Return the (X, Y) coordinate for the center point of the cell that contains the specified text.  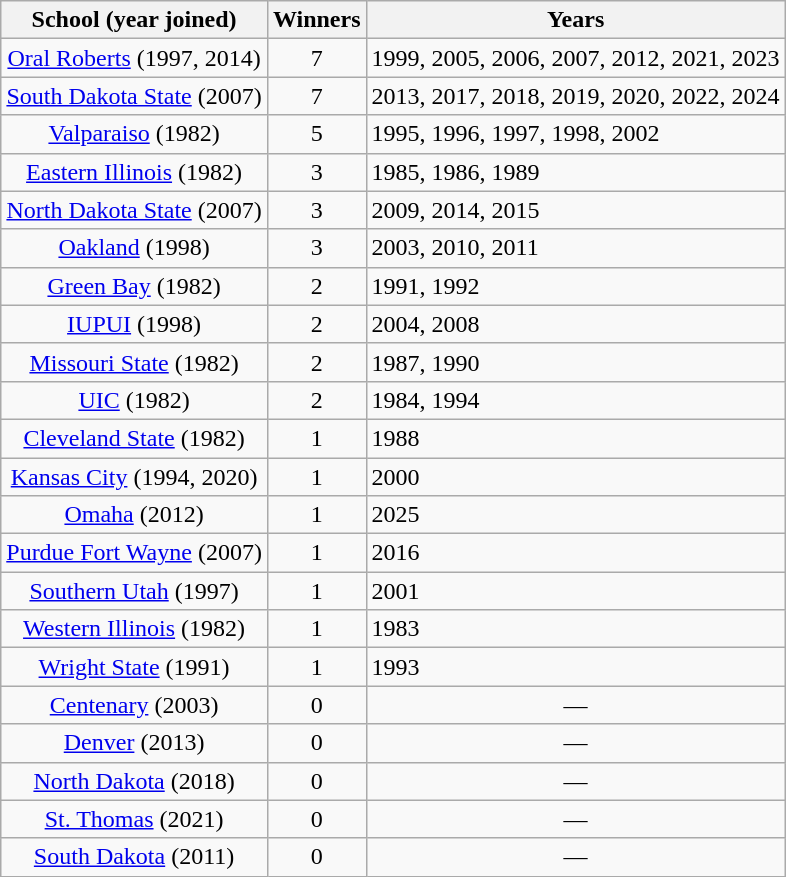
1995, 1996, 1997, 1998, 2002 (576, 134)
Oral Roberts (1997, 2014) (134, 58)
South Dakota State (2007) (134, 96)
2000 (576, 477)
School (year joined) (134, 20)
1983 (576, 629)
Missouri State (1982) (134, 362)
Western Illinois (1982) (134, 629)
1988 (576, 438)
Denver (2013) (134, 743)
2025 (576, 515)
Eastern Illinois (1982) (134, 172)
5 (316, 134)
1993 (576, 667)
Winners (316, 20)
South Dakota (2011) (134, 857)
UIC (1982) (134, 400)
2004, 2008 (576, 324)
Years (576, 20)
North Dakota State (2007) (134, 210)
1984, 1994 (576, 400)
Wright State (1991) (134, 667)
Southern Utah (1997) (134, 591)
1999, 2005, 2006, 2007, 2012, 2021, 2023 (576, 58)
Kansas City (1994, 2020) (134, 477)
2001 (576, 591)
St. Thomas (2021) (134, 819)
1987, 1990 (576, 362)
2013, 2017, 2018, 2019, 2020, 2022, 2024 (576, 96)
2003, 2010, 2011 (576, 248)
1991, 1992 (576, 286)
North Dakota (2018) (134, 781)
Omaha (2012) (134, 515)
Purdue Fort Wayne (2007) (134, 553)
Centenary (2003) (134, 705)
Valparaiso (1982) (134, 134)
Oakland (1998) (134, 248)
Green Bay (1982) (134, 286)
2016 (576, 553)
2009, 2014, 2015 (576, 210)
Cleveland State (1982) (134, 438)
1985, 1986, 1989 (576, 172)
IUPUI (1998) (134, 324)
